Output the [X, Y] coordinate of the center of the cell containing the given text.  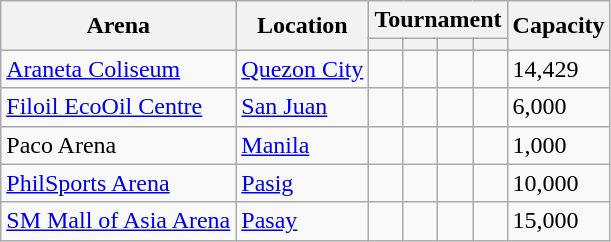
15,000 [558, 221]
Tournament [438, 20]
PhilSports Arena [118, 183]
Location [302, 26]
1,000 [558, 145]
Arena [118, 26]
Capacity [558, 26]
Pasay [302, 221]
Filoil EcoOil Centre [118, 107]
Quezon City [302, 69]
14,429 [558, 69]
6,000 [558, 107]
Pasig [302, 183]
10,000 [558, 183]
San Juan [302, 107]
Paco Arena [118, 145]
Manila [302, 145]
SM Mall of Asia Arena [118, 221]
Araneta Coliseum [118, 69]
